Return [X, Y] of the center of cell containing provided text 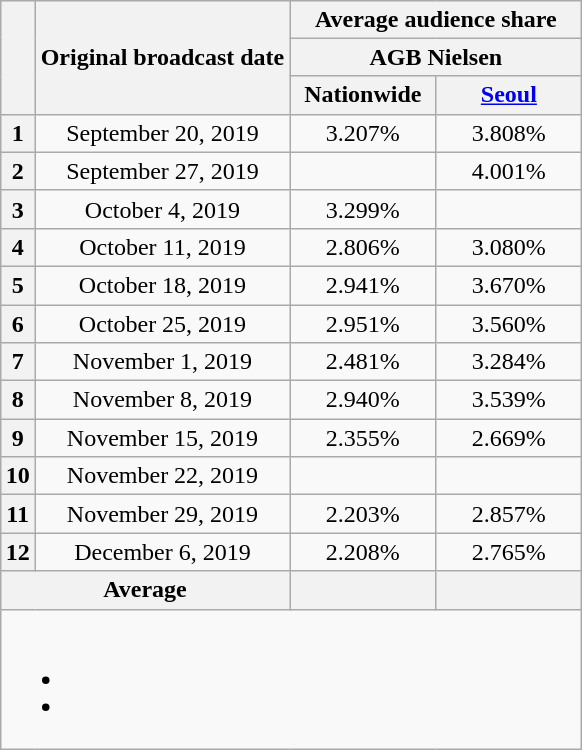
2.857% [509, 514]
3.539% [509, 400]
12 [18, 552]
October 25, 2019 [162, 323]
November 1, 2019 [162, 362]
Seoul [509, 95]
2 [18, 171]
5 [18, 285]
3.808% [509, 133]
September 20, 2019 [162, 133]
2.208% [363, 552]
10 [18, 476]
3.670% [509, 285]
11 [18, 514]
2.481% [363, 362]
AGB Nielsen [436, 57]
3.299% [363, 209]
Original broadcast date [162, 57]
9 [18, 438]
Nationwide [363, 95]
3 [18, 209]
2.951% [363, 323]
2.355% [363, 438]
2.940% [363, 400]
2.669% [509, 438]
2.806% [363, 247]
Average audience share [436, 19]
6 [18, 323]
7 [18, 362]
Average [145, 590]
2.941% [363, 285]
8 [18, 400]
December 6, 2019 [162, 552]
October 4, 2019 [162, 209]
3.560% [509, 323]
November 15, 2019 [162, 438]
November 8, 2019 [162, 400]
3.284% [509, 362]
1 [18, 133]
November 22, 2019 [162, 476]
3.207% [363, 133]
2.203% [363, 514]
September 27, 2019 [162, 171]
November 29, 2019 [162, 514]
4 [18, 247]
2.765% [509, 552]
3.080% [509, 247]
4.001% [509, 171]
October 18, 2019 [162, 285]
October 11, 2019 [162, 247]
